Identify which cell holds the provided text, then report its (x, y) central coordinate. 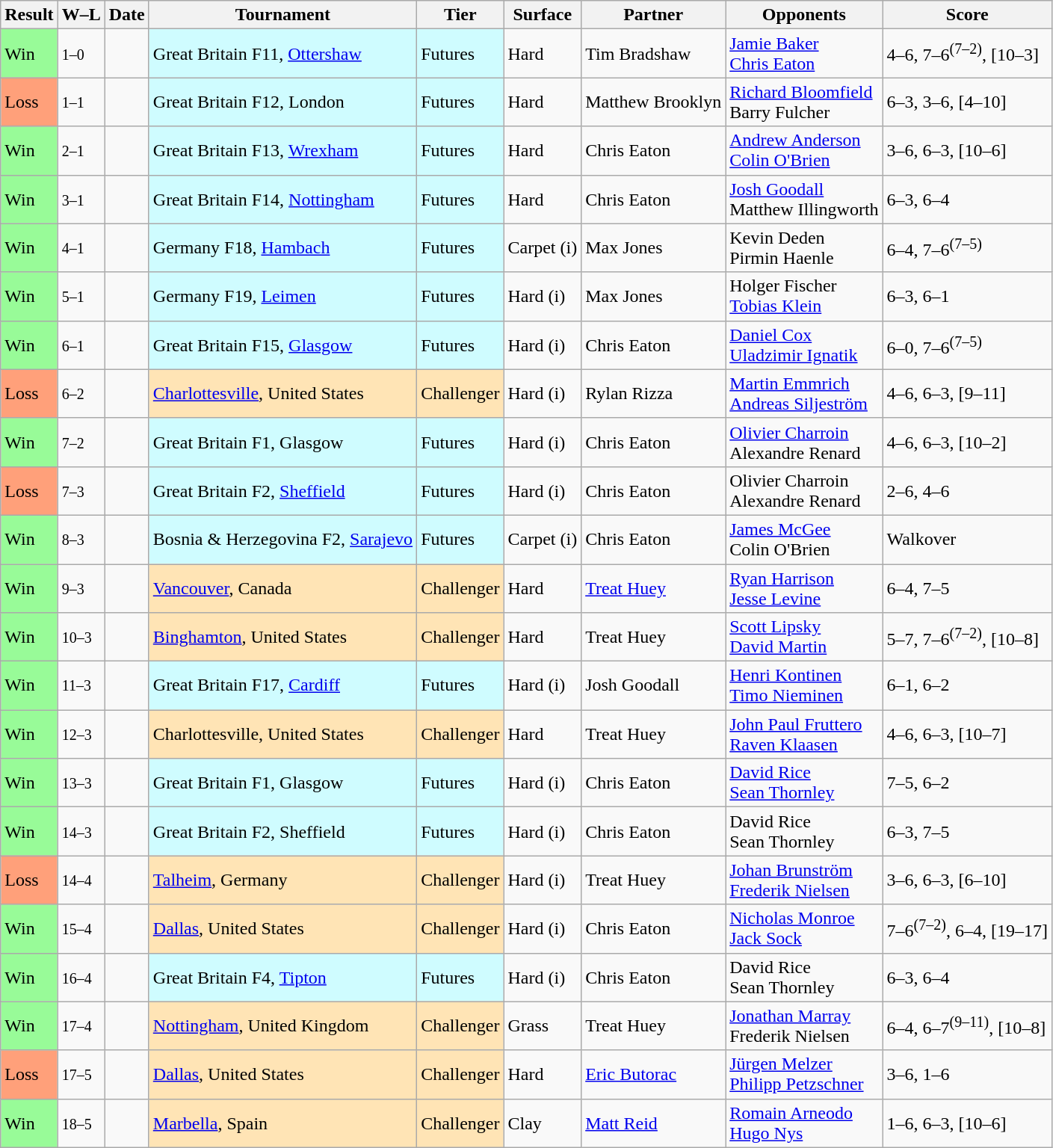
4–6, 6–3, [9–11] (967, 393)
Great Britain F11, Ottershaw (282, 54)
Grass (543, 1025)
Marbella, Spain (282, 1123)
Result (29, 15)
Matthew Brooklyn (653, 102)
3–6, 6–3, [10–6] (967, 151)
Great Britain F12, London (282, 102)
Bosnia & Herzegovina F2, Sarajevo (282, 540)
6–1 (81, 345)
Ryan Harrison Jesse Levine (804, 587)
3–6, 6–3, [6–10] (967, 880)
1–0 (81, 54)
Great Britain F4, Tipton (282, 978)
Kevin Deden Pirmin Haenle (804, 248)
Nottingham, United Kingdom (282, 1025)
Great Britain F13, Wrexham (282, 151)
16–4 (81, 978)
5–7, 7–6(7–2), [10–8] (967, 637)
6–1, 6–2 (967, 686)
Great Britain F14, Nottingham (282, 199)
Vancouver, Canada (282, 587)
Binghamton, United States (282, 637)
Date (127, 15)
1–1 (81, 102)
6–4, 6–7(9–11), [10–8] (967, 1025)
7–2 (81, 442)
6–2 (81, 393)
12–3 (81, 734)
Surface (543, 15)
Andrew Anderson Colin O'Brien (804, 151)
7–3 (81, 490)
Martin Emmrich Andreas Siljeström (804, 393)
Scott Lipsky David Martin (804, 637)
Romain Arneodo Hugo Nys (804, 1123)
10–3 (81, 637)
14–4 (81, 880)
6–3, 6–1 (967, 296)
Johan Brunström Frederik Nielsen (804, 880)
Walkover (967, 540)
Nicholas Monroe Jack Sock (804, 928)
2–6, 4–6 (967, 490)
Henri Kontinen Timo Nieminen (804, 686)
15–4 (81, 928)
1–6, 6–3, [10–6] (967, 1123)
Jonathan Marray Frederik Nielsen (804, 1025)
17–5 (81, 1075)
Jamie Baker Chris Eaton (804, 54)
4–6, 7–6(7–2), [10–3] (967, 54)
Daniel Cox Uladzimir Ignatik (804, 345)
7–6(7–2), 6–4, [19–17] (967, 928)
11–3 (81, 686)
Germany F18, Hambach (282, 248)
4–1 (81, 248)
Tim Bradshaw (653, 54)
2–1 (81, 151)
Great Britain F17, Cardiff (282, 686)
Jürgen Melzer Philipp Petzschner (804, 1075)
3–6, 1–6 (967, 1075)
6–4, 7–6(7–5) (967, 248)
Josh Goodall (653, 686)
18–5 (81, 1123)
9–3 (81, 587)
17–4 (81, 1025)
Rylan Rizza (653, 393)
6–4, 7–5 (967, 587)
8–3 (81, 540)
5–1 (81, 296)
13–3 (81, 783)
4–6, 6–3, [10–7] (967, 734)
6–3, 7–5 (967, 831)
Opponents (804, 15)
14–3 (81, 831)
James McGee Colin O'Brien (804, 540)
4–6, 6–3, [10–2] (967, 442)
Partner (653, 15)
6–0, 7–6(7–5) (967, 345)
W–L (81, 15)
Eric Butorac (653, 1075)
Score (967, 15)
Talheim, Germany (282, 880)
John Paul Fruttero Raven Klaasen (804, 734)
Tier (460, 15)
Germany F19, Leimen (282, 296)
Holger Fischer Tobias Klein (804, 296)
Clay (543, 1123)
Great Britain F15, Glasgow (282, 345)
Josh Goodall Matthew Illingworth (804, 199)
Tournament (282, 15)
6–3, 3–6, [4–10] (967, 102)
Richard Bloomfield Barry Fulcher (804, 102)
7–5, 6–2 (967, 783)
Matt Reid (653, 1123)
3–1 (81, 199)
